For the text-containing cell, return its midpoint in [X, Y] coordinate format. 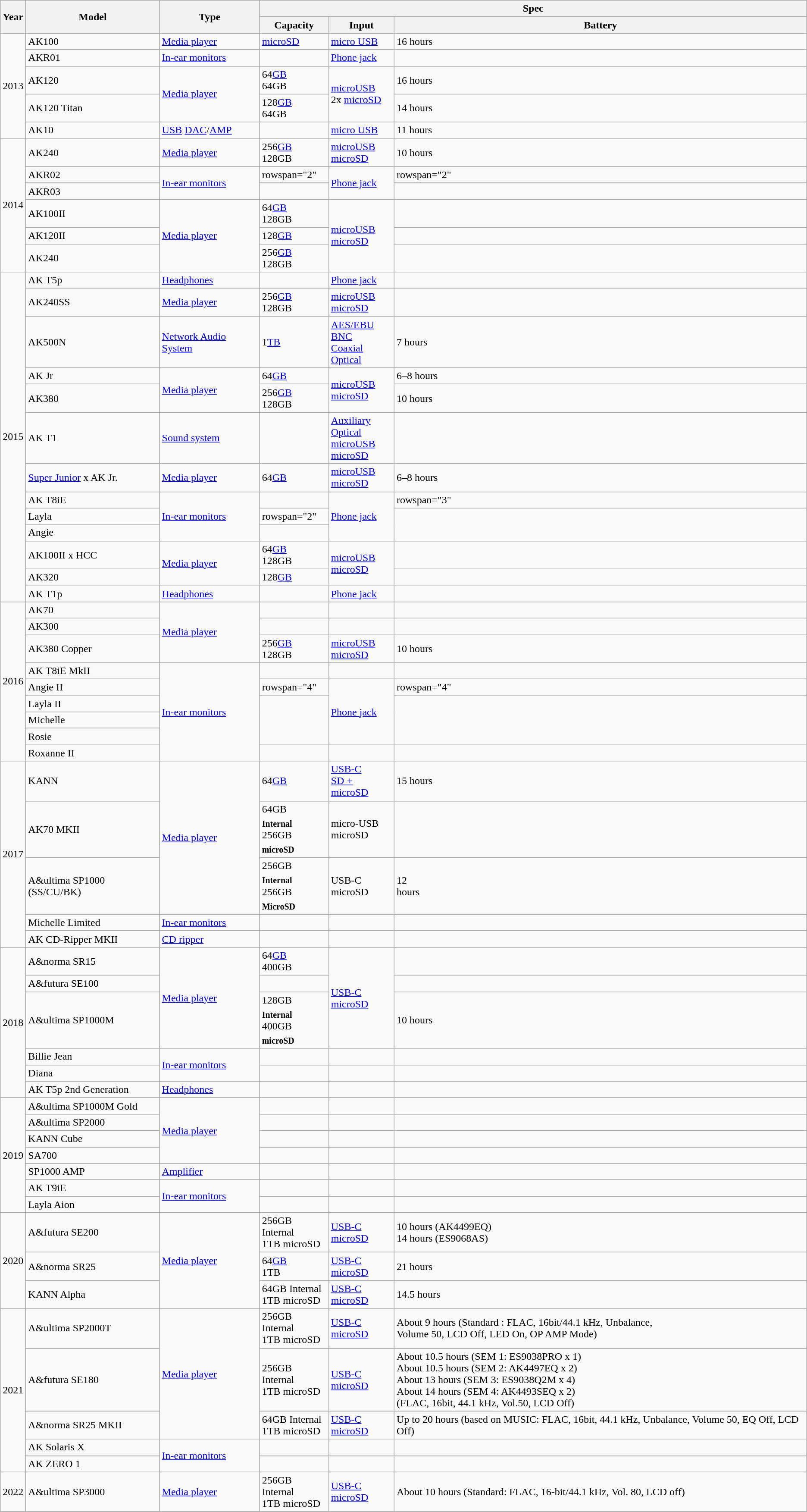
Layla [93, 516]
AK300 [93, 626]
10 hours (AK4499EQ)14 hours (ES9068AS) [600, 1233]
microUSB2x microSD [361, 94]
AK ZERO 1 [93, 1464]
256GBInternal256GBMicroSD [294, 886]
AK500N [93, 342]
Angie II [93, 687]
AuxiliaryOpticalmicroUSBmicroSD [361, 438]
USB DAC/AMP [210, 130]
2013 [13, 86]
2014 [13, 205]
AK Solaris X [93, 1447]
AK380 Copper [93, 649]
KANN [93, 781]
A&ultima SP2000 [93, 1122]
64GBInternal256GBmicroSD [294, 829]
AK T5p 2nd Generation [93, 1089]
A&futura SE180 [93, 1380]
AK10 [93, 130]
About 10 hours (Standard: FLAC, 16-bit/44.1 kHz, Vol. 80, LCD off) [600, 1492]
Roxanne II [93, 753]
CD ripper [210, 939]
Layla II [93, 704]
AK T8iE MkII [93, 671]
KANN Cube [93, 1139]
A&norma SR25 [93, 1266]
A&ultima SP1000 (SS/CU/BK) [93, 886]
14 hours [600, 108]
AK100II x HCC [93, 555]
Spec [533, 9]
14.5 hours [600, 1295]
AK380 [93, 398]
Rosie [93, 737]
A&futura SE100 [93, 983]
1TB [294, 342]
Michelle Limited [93, 922]
A&ultima SP3000 [93, 1492]
AK320 [93, 577]
AK100II [93, 213]
Type [210, 17]
64GB64GB [294, 80]
Sound system [210, 438]
11 hours [600, 130]
12hours [600, 886]
USB-CSD + microSD [361, 781]
7 hours [600, 342]
Network Audio System [210, 342]
AK T1 [93, 438]
AKR01 [93, 58]
A&ultima SP1000M [93, 1020]
SA700 [93, 1155]
AK T8iE [93, 500]
AK120 Titan [93, 108]
rowspan="3" [600, 500]
2015 [13, 437]
AES/EBUBNCCoaxialOptical [361, 342]
SP1000 AMP [93, 1172]
A&norma SR25 MKII [93, 1425]
Michelle [93, 720]
Model [93, 17]
128GBInternal400GBmicroSD [294, 1020]
AK100 [93, 41]
2019 [13, 1155]
2022 [13, 1492]
2020 [13, 1261]
AKR03 [93, 191]
Input [361, 25]
A&ultima SP1000M Gold [93, 1106]
2018 [13, 1022]
AKR02 [93, 175]
micro-USBmicroSD [361, 829]
AK T9iE [93, 1188]
Super Junior x AK Jr. [93, 478]
21 hours [600, 1266]
About 9 hours (Standard : FLAC, 16bit/44.1 kHz, Unbalance,Volume 50, LCD Off, LED On, OP AMP Mode) [600, 1328]
A&norma SR15 [93, 961]
Up to 20 hours (based on MUSIC: FLAC, 16bit, 44.1 kHz, Unbalance, Volume 50, EQ Off, LCD Off) [600, 1425]
AK120II [93, 235]
microSD [294, 41]
Billie Jean [93, 1057]
AK120 [93, 80]
2016 [13, 681]
KANN Alpha [93, 1295]
128GB64GB [294, 108]
64GB 400GB [294, 961]
Diana [93, 1073]
Angie [93, 533]
Year [13, 17]
2021 [13, 1390]
64GB 1TB [294, 1266]
AK70 [93, 610]
AK T5p [93, 280]
AK70 MKII [93, 829]
AK CD-Ripper MKII [93, 939]
Capacity [294, 25]
15 hours [600, 781]
AK240SS [93, 303]
A&futura SE200 [93, 1233]
2017 [13, 854]
AK Jr [93, 376]
A&ultima SP2000T [93, 1328]
Battery [600, 25]
Amplifier [210, 1172]
AK T1p [93, 593]
Layla Aion [93, 1205]
